Provide the (x, y) coordinate of the cell's center where the given text is located.  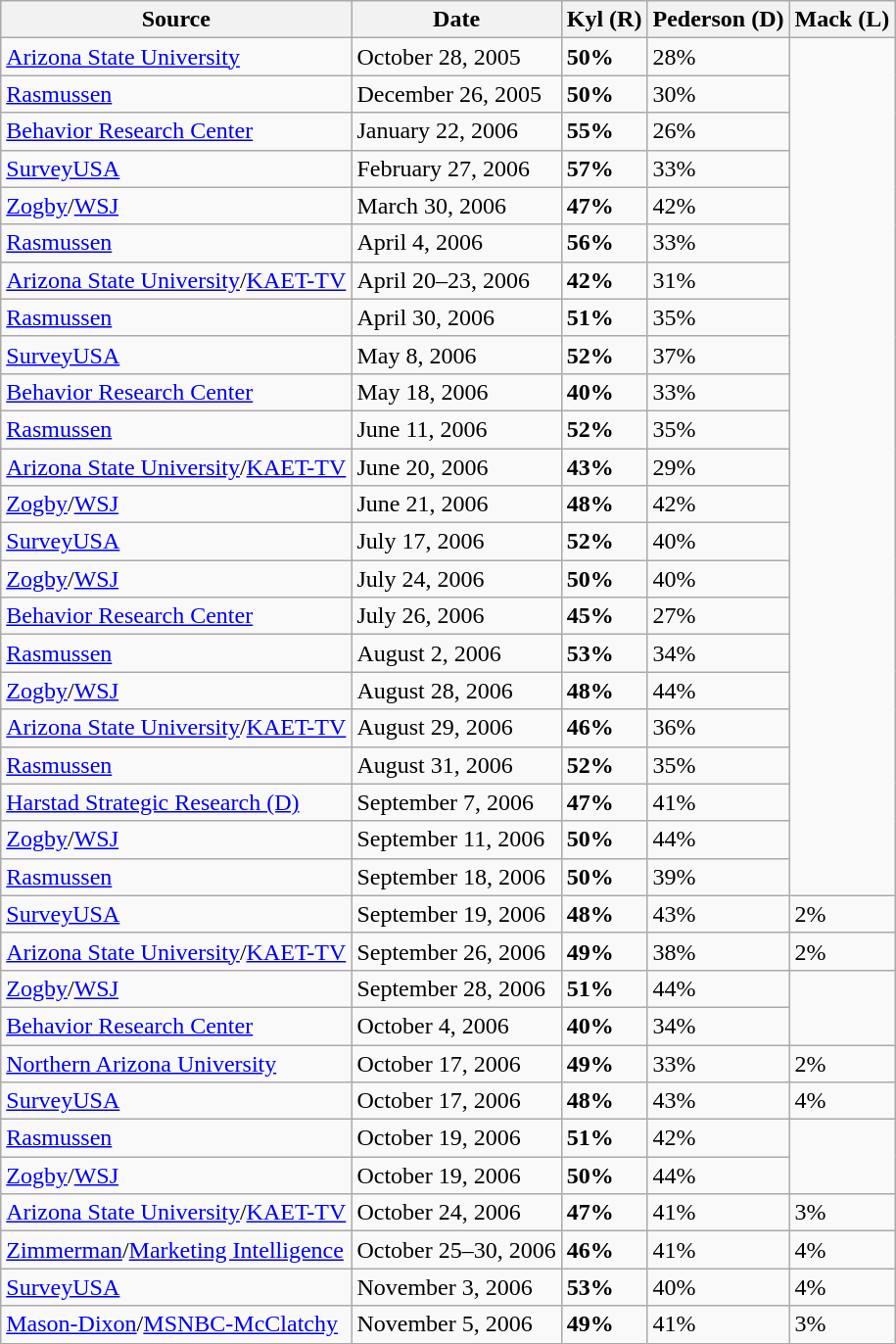
30% (719, 94)
November 5, 2006 (456, 1324)
April 4, 2006 (456, 243)
Zimmerman/Marketing Intelligence (176, 1250)
57% (604, 168)
July 24, 2006 (456, 579)
39% (719, 877)
July 26, 2006 (456, 616)
January 22, 2006 (456, 131)
55% (604, 131)
45% (604, 616)
Harstad Strategic Research (D) (176, 802)
October 24, 2006 (456, 1213)
August 29, 2006 (456, 728)
May 18, 2006 (456, 392)
June 20, 2006 (456, 467)
Pederson (D) (719, 20)
October 25–30, 2006 (456, 1250)
28% (719, 57)
April 20–23, 2006 (456, 280)
36% (719, 728)
Northern Arizona University (176, 1063)
April 30, 2006 (456, 317)
September 26, 2006 (456, 951)
37% (719, 355)
Date (456, 20)
August 31, 2006 (456, 765)
Arizona State University (176, 57)
August 28, 2006 (456, 691)
Mason-Dixon/MSNBC-McClatchy (176, 1324)
October 28, 2005 (456, 57)
38% (719, 951)
September 11, 2006 (456, 840)
Kyl (R) (604, 20)
December 26, 2005 (456, 94)
October 4, 2006 (456, 1026)
27% (719, 616)
July 17, 2006 (456, 542)
September 7, 2006 (456, 802)
26% (719, 131)
May 8, 2006 (456, 355)
March 30, 2006 (456, 206)
Source (176, 20)
June 11, 2006 (456, 429)
Mack (L) (842, 20)
29% (719, 467)
November 3, 2006 (456, 1287)
September 18, 2006 (456, 877)
September 28, 2006 (456, 988)
56% (604, 243)
June 21, 2006 (456, 504)
September 19, 2006 (456, 914)
31% (719, 280)
February 27, 2006 (456, 168)
August 2, 2006 (456, 653)
